Detect which cell encompasses the target text, then output its (X, Y) center coordinate. 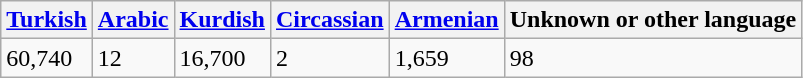
Circassian (330, 20)
12 (133, 58)
Armenian (446, 20)
Kurdish (222, 20)
Turkish (47, 20)
2 (330, 58)
1,659 (446, 58)
98 (653, 58)
16,700 (222, 58)
Unknown or other language (653, 20)
60,740 (47, 58)
Arabic (133, 20)
